Scan for the cell matching the given text and deliver its [x, y] coordinate at center. 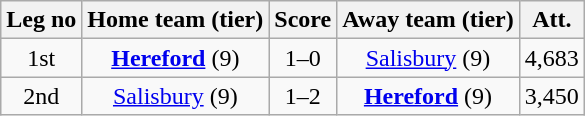
1–2 [303, 96]
Att. [552, 20]
4,683 [552, 58]
3,450 [552, 96]
Home team (tier) [176, 20]
Leg no [42, 20]
1–0 [303, 58]
Score [303, 20]
2nd [42, 96]
Away team (tier) [428, 20]
1st [42, 58]
